For the text-containing cell, return its midpoint in (x, y) coordinate format. 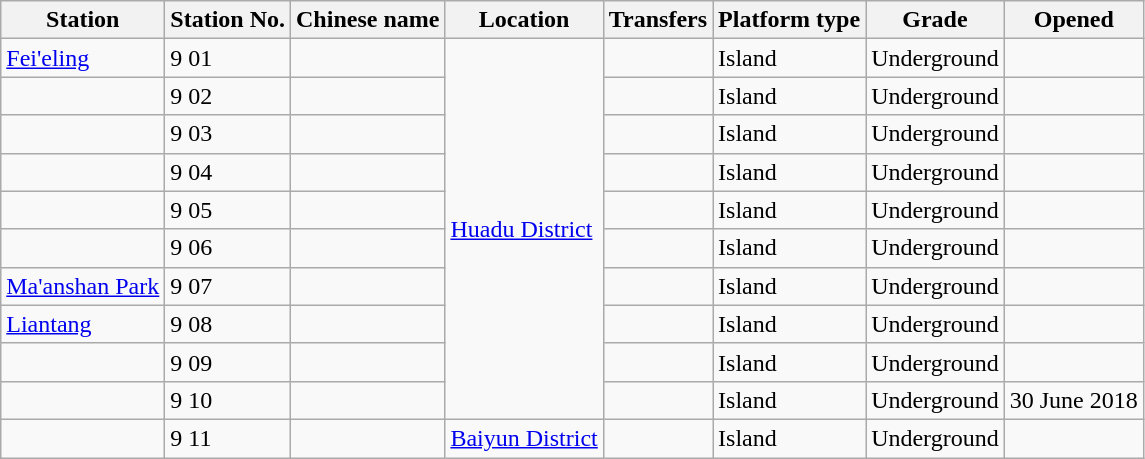
9 01 (228, 58)
9 03 (228, 134)
Transfers (658, 20)
Location (524, 20)
Liantang (83, 324)
Ma'anshan Park (83, 286)
9 11 (228, 438)
9 07 (228, 286)
9 04 (228, 172)
9 02 (228, 96)
9 10 (228, 400)
9 08 (228, 324)
Grade (936, 20)
Station (83, 20)
Fei'eling (83, 58)
Opened (1074, 20)
9 09 (228, 362)
Platform type (790, 20)
9 05 (228, 210)
Chinese name (368, 20)
Baiyun District (524, 438)
Huadu District (524, 230)
Station No. (228, 20)
30 June 2018 (1074, 400)
9 06 (228, 248)
